Detect which cell encompasses the target text, then output its (x, y) center coordinate. 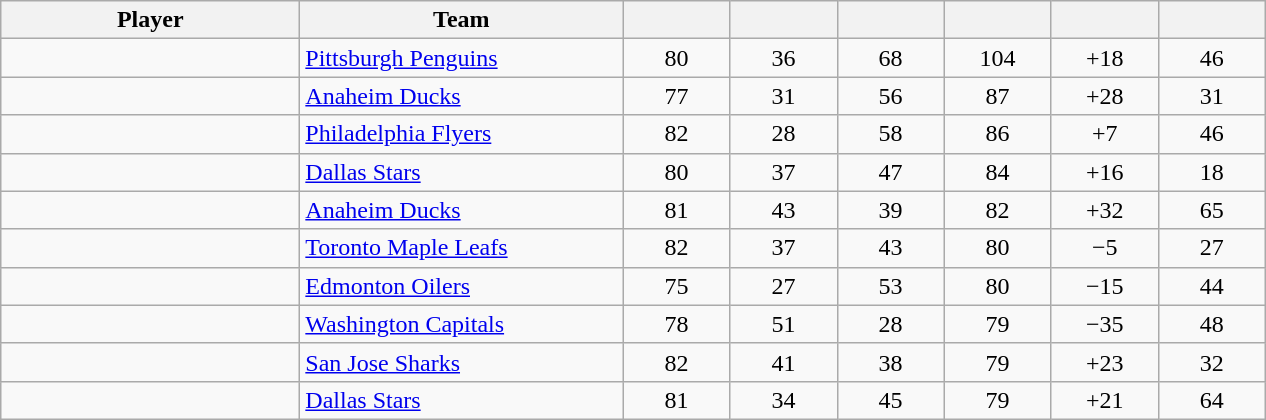
Washington Capitals (462, 324)
41 (784, 362)
Philadelphia Flyers (462, 134)
32 (1212, 362)
58 (890, 134)
Team (462, 20)
+7 (1104, 134)
34 (784, 400)
Pittsburgh Penguins (462, 58)
104 (998, 58)
38 (890, 362)
53 (890, 286)
65 (1212, 210)
−15 (1104, 286)
Edmonton Oilers (462, 286)
+28 (1104, 96)
87 (998, 96)
75 (676, 286)
44 (1212, 286)
51 (784, 324)
+16 (1104, 172)
48 (1212, 324)
+18 (1104, 58)
−5 (1104, 248)
San Jose Sharks (462, 362)
78 (676, 324)
77 (676, 96)
47 (890, 172)
84 (998, 172)
45 (890, 400)
64 (1212, 400)
36 (784, 58)
+21 (1104, 400)
+23 (1104, 362)
68 (890, 58)
Player (150, 20)
+32 (1104, 210)
18 (1212, 172)
Toronto Maple Leafs (462, 248)
39 (890, 210)
86 (998, 134)
−35 (1104, 324)
56 (890, 96)
